Scan for the cell matching the given text and deliver its (x, y) coordinate at center. 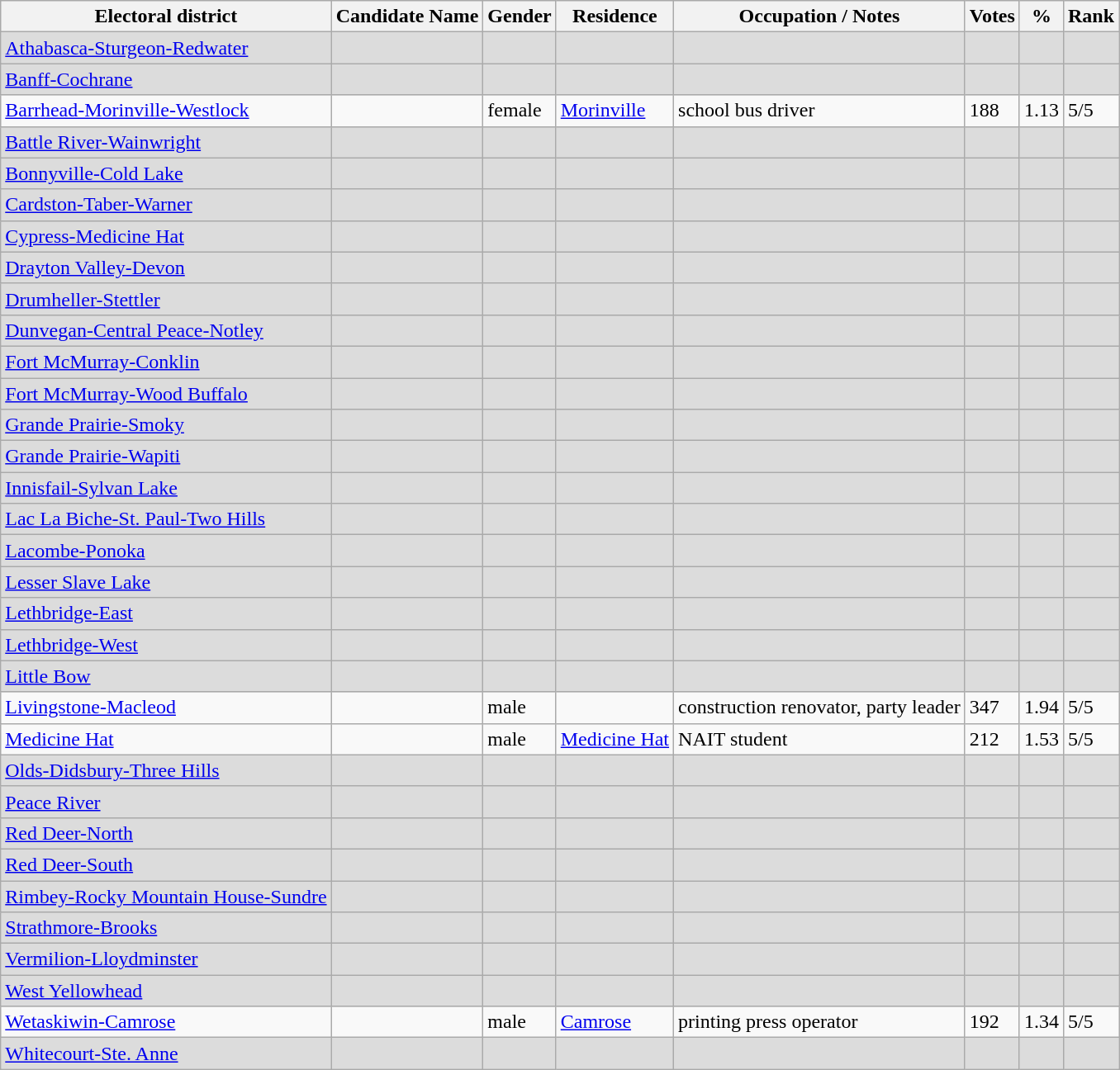
Fort McMurray-Wood Buffalo (166, 394)
printing press operator (819, 1022)
Vermilion-Lloydminster (166, 959)
Athabasca-Sturgeon-Redwater (166, 48)
Grande Prairie-Smoky (166, 425)
Grande Prairie-Wapiti (166, 457)
Bonnyville-Cold Lake (166, 173)
school bus driver (819, 111)
Wetaskiwin-Camrose (166, 1022)
Gender (520, 17)
Banff-Cochrane (166, 79)
Whitecourt-Ste. Anne (166, 1053)
Lesser Slave Lake (166, 582)
female (520, 111)
Rimbey-Rocky Mountain House-Sundre (166, 896)
construction renovator, party leader (819, 708)
Drumheller-Stettler (166, 299)
Lac La Biche-St. Paul-Two Hills (166, 519)
1.53 (1041, 739)
1.94 (1041, 708)
Barrhead-Morinville-Westlock (166, 111)
Occupation / Notes (819, 17)
1.34 (1041, 1022)
Electoral district (166, 17)
Lethbridge-West (166, 645)
Strathmore-Brooks (166, 928)
1.13 (1041, 111)
Red Deer-North (166, 833)
Fort McMurray-Conklin (166, 362)
Residence (615, 17)
Livingstone-Macleod (166, 708)
Cardston-Taber-Warner (166, 205)
Little Bow (166, 676)
Olds-Didsbury-Three Hills (166, 770)
Red Deer-South (166, 864)
Drayton Valley-Devon (166, 267)
192 (992, 1022)
Battle River-Wainwright (166, 142)
Camrose (615, 1022)
% (1041, 17)
Rank (1090, 17)
Lacombe-Ponoka (166, 551)
188 (992, 111)
347 (992, 708)
NAIT student (819, 739)
Cypress-Medicine Hat (166, 236)
Innisfail-Sylvan Lake (166, 488)
Morinville (615, 111)
212 (992, 739)
Peace River (166, 802)
West Yellowhead (166, 991)
Candidate Name (407, 17)
Dunvegan-Central Peace-Notley (166, 330)
Votes (992, 17)
Lethbridge-East (166, 613)
